Return (x, y) of the center of cell containing provided text 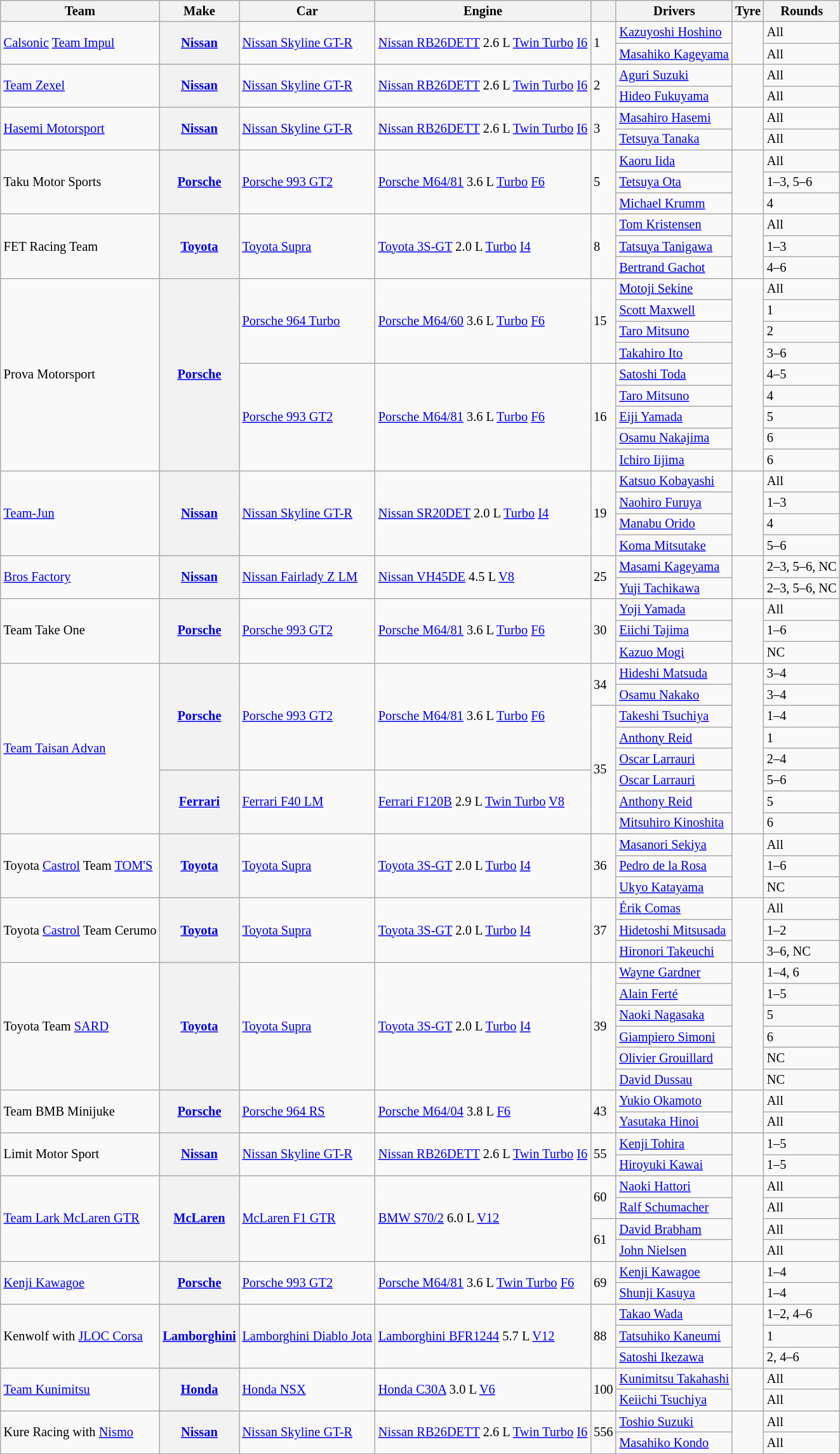
Ichiro Iijima (674, 460)
Honda (199, 1389)
Kenji Tohira (674, 1144)
Érik Comas (674, 909)
Team BMB Minijuke (80, 1111)
Team Zexel (80, 85)
Mitsuhiro Kinoshita (674, 823)
Bros Factory (80, 577)
Masahiko Kondo (674, 1443)
100 (603, 1389)
Yasutaka Hinoi (674, 1122)
BMW S70/2 6.0 L V12 (483, 1218)
David Brabham (674, 1229)
35 (603, 770)
Satoshi Ikezawa (674, 1357)
Naoki Nagasaka (674, 1015)
Eiichi Tajima (674, 630)
Team (80, 11)
61 (603, 1239)
Yukio Okamoto (674, 1101)
15 (603, 321)
Ralf Schumacher (674, 1208)
16 (603, 417)
Kazuyoshi Hoshino (674, 32)
1–2, 4–6 (802, 1314)
Hasemi Motorsport (80, 128)
8 (603, 246)
Motoji Sekine (674, 289)
Make (199, 11)
Nissan Fairlady Z LM (307, 577)
Porsche 964 RS (307, 1111)
Hiroyuki Kawai (674, 1165)
Calsonic Team Impul (80, 43)
Yuji Tachikawa (674, 588)
1–4, 6 (802, 973)
Hidetoshi Mitsusada (674, 930)
69 (603, 1283)
Drivers (674, 11)
Takahiro Ito (674, 353)
25 (603, 577)
30 (603, 631)
Toyota Castrol Team TOM'S (80, 866)
Lamborghini BFR1244 5.7 L V12 (483, 1336)
Satoshi Toda (674, 374)
Osamu Nakako (674, 695)
Takao Wada (674, 1314)
Lamborghini Diablo Jota (307, 1336)
3–6 (802, 353)
David Dussau (674, 1079)
Porsche M64/81 3.6 L Twin Turbo F6 (483, 1283)
556 (603, 1432)
Porsche M64/60 3.6 L Turbo F6 (483, 321)
Team-Jun (80, 513)
43 (603, 1111)
Hironori Takeuchi (674, 951)
Kenwolf with JLOC Corsa (80, 1336)
Tetsuya Ota (674, 182)
Toyota Team SARD (80, 1026)
Nissan VH45DE 4.5 L V8 (483, 577)
Yoji Yamada (674, 610)
4–6 (802, 267)
Honda C30A 3.0 L V6 (483, 1389)
Alain Ferté (674, 994)
37 (603, 930)
Kunimitsu Takahashi (674, 1378)
Pedro de la Rosa (674, 866)
39 (603, 1026)
Limit Motor Sport (80, 1154)
Prova Motorsport (80, 375)
Car (307, 11)
60 (603, 1196)
Toshio Suzuki (674, 1422)
Takeshi Tsuchiya (674, 716)
Ferrari F120B 2.9 L Twin Turbo V8 (483, 801)
19 (603, 513)
Engine (483, 11)
Kure Racing with Nismo (80, 1432)
Masahiko Kageyama (674, 54)
McLaren (199, 1218)
Michael Krumm (674, 203)
FET Racing Team (80, 246)
Lamborghini (199, 1336)
John Nielsen (674, 1250)
Team Taisan Advan (80, 748)
McLaren F1 GTR (307, 1218)
Ferrari (199, 801)
Ferrari F40 LM (307, 801)
Tetsuya Tanaka (674, 139)
Giampiero Simoni (674, 1037)
Rounds (802, 11)
34 (603, 684)
Olivier Grouillard (674, 1058)
Team Lark McLaren GTR (80, 1218)
1–3, 5–6 (802, 182)
Tatsuya Tanigawa (674, 246)
2–4 (802, 759)
Tom Kristensen (674, 225)
Toyota Castrol Team Cerumo (80, 930)
Katsuo Kobayashi (674, 481)
Honda NSX (307, 1389)
Aguri Suzuki (674, 75)
3–6, NC (802, 951)
55 (603, 1154)
Tatsuhiko Kaneumi (674, 1336)
Team Kunimitsu (80, 1389)
Shunji Kasuya (674, 1293)
Masanori Sekiya (674, 844)
Masami Kageyama (674, 566)
Wayne Gardner (674, 973)
Nissan SR20DET 2.0 L Turbo I4 (483, 513)
Porsche M64/04 3.8 L F6 (483, 1111)
Team Take One (80, 631)
Hideo Fukuyama (674, 97)
Scott Maxwell (674, 310)
Hideshi Matsuda (674, 674)
Naohiro Furuya (674, 502)
Porsche 964 Turbo (307, 321)
Kaoru Iida (674, 161)
Kazuo Mogi (674, 652)
4–5 (802, 374)
Masahiro Hasemi (674, 118)
Ukyo Katayama (674, 887)
Koma Mitsutake (674, 545)
3 (603, 128)
88 (603, 1336)
Keiichi Tsuchiya (674, 1400)
Taku Motor Sports (80, 182)
Naoki Hattori (674, 1186)
Manabu Orido (674, 524)
Bertrand Gachot (674, 267)
1–2 (802, 930)
Eiji Yamada (674, 417)
Tyre (748, 11)
36 (603, 866)
2, 4–6 (802, 1357)
Osamu Nakajima (674, 438)
